Return the [x, y] coordinate for the center point of the cell that contains the specified text.  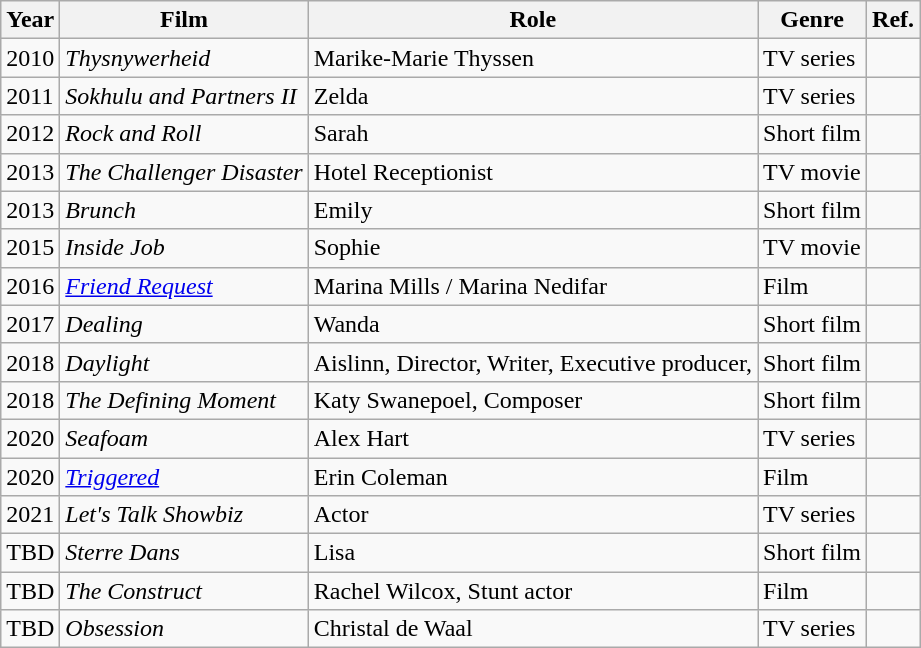
Erin Coleman [532, 477]
Zelda [532, 96]
Friend Request [184, 286]
Katy Swanepoel, Composer [532, 400]
2015 [30, 248]
Aislinn, Director, Writer, Executive producer, [532, 362]
2011 [30, 96]
Actor [532, 515]
Dealing [184, 324]
2017 [30, 324]
Role [532, 20]
Marina Mills / Marina Nedifar [532, 286]
Year [30, 20]
Let's Talk Showbiz [184, 515]
Brunch [184, 210]
Lisa [532, 553]
Hotel Receptionist [532, 172]
Ref. [894, 20]
The Challenger Disaster [184, 172]
The Construct [184, 591]
Genre [812, 20]
Seafoam [184, 438]
Obsession [184, 629]
2010 [30, 58]
Wanda [532, 324]
2012 [30, 134]
Thysnywerheid [184, 58]
Emily [532, 210]
Marike-Marie Thyssen [532, 58]
Rachel Wilcox, Stunt actor [532, 591]
Sarah [532, 134]
Christal de Waal [532, 629]
Rock and Roll [184, 134]
Daylight [184, 362]
2016 [30, 286]
The Defining Moment [184, 400]
Sokhulu and Partners II [184, 96]
Alex Hart [532, 438]
Sophie [532, 248]
Triggered [184, 477]
2021 [30, 515]
Sterre Dans [184, 553]
Inside Job [184, 248]
